Find where the given text appears and provide that cell's center as [x, y] coordinate. 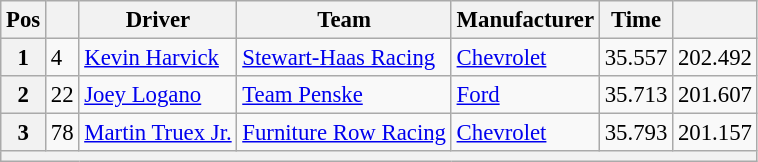
Stewart-Haas Racing [344, 58]
Martin Truex Jr. [158, 133]
Driver [158, 20]
35.793 [636, 133]
Team [344, 20]
202.492 [716, 58]
35.713 [636, 95]
Kevin Harvick [158, 58]
201.157 [716, 133]
Joey Logano [158, 95]
4 [62, 58]
Time [636, 20]
Ford [525, 95]
1 [24, 58]
Furniture Row Racing [344, 133]
2 [24, 95]
22 [62, 95]
35.557 [636, 58]
3 [24, 133]
Team Penske [344, 95]
Manufacturer [525, 20]
201.607 [716, 95]
78 [62, 133]
Pos [24, 20]
